Pinpoint the cell where the given text exists, returning its (x, y) midpoint coordinate. 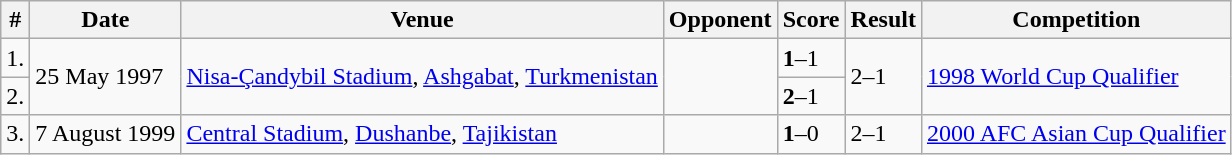
7 August 1999 (106, 134)
Date (106, 20)
Central Stadium, Dushanbe, Tajikistan (422, 134)
1–1 (811, 58)
2. (16, 96)
Result (883, 20)
3. (16, 134)
1. (16, 58)
25 May 1997 (106, 77)
Opponent (720, 20)
2000 AFC Asian Cup Qualifier (1076, 134)
Competition (1076, 20)
1–0 (811, 134)
# (16, 20)
Venue (422, 20)
Score (811, 20)
1998 World Cup Qualifier (1076, 77)
Nisa-Çandybil Stadium, Ashgabat, Turkmenistan (422, 77)
